Determine the [x, y] coordinate at the center of the cell enclosing the given text.  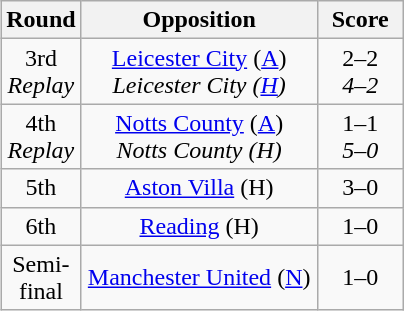
Reading (H) [199, 226]
2–24–2 [360, 72]
Leicester City (A)Leicester City (H) [199, 72]
Round [41, 20]
Opposition [199, 20]
3rdReplay [41, 72]
6th [41, 226]
1–15–0 [360, 136]
4thReplay [41, 136]
Notts County (A)Notts County (H) [199, 136]
Manchester United (N) [199, 278]
3–0 [360, 188]
Aston Villa (H) [199, 188]
5th [41, 188]
Semi-final [41, 278]
Score [360, 20]
